Return [X, Y] of the center of cell containing provided text 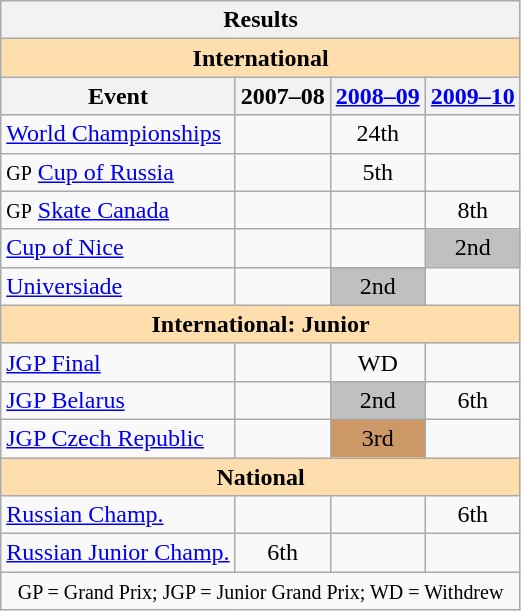
Event [118, 96]
GP = Grand Prix; JGP = Junior Grand Prix; WD = Withdrew [261, 591]
International [261, 58]
2009–10 [472, 96]
WD [378, 362]
World Championships [118, 134]
JGP Belarus [118, 400]
24th [378, 134]
Results [261, 20]
Russian Junior Champ. [118, 553]
Russian Champ. [118, 515]
National [261, 477]
GP Cup of Russia [118, 172]
3rd [378, 438]
GP Skate Canada [118, 210]
5th [378, 172]
International: Junior [261, 324]
2008–09 [378, 96]
JGP Final [118, 362]
JGP Czech Republic [118, 438]
Universiade [118, 286]
8th [472, 210]
2007–08 [282, 96]
Cup of Nice [118, 248]
